Provide the (X, Y) coordinate of the cell's center where the given text is located.  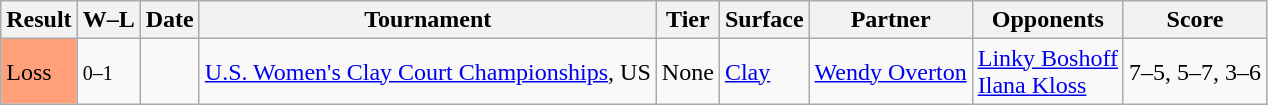
Date (170, 20)
Surface (764, 20)
Tournament (428, 20)
U.S. Women's Clay Court Championships, US (428, 72)
Tier (688, 20)
Clay (764, 72)
None (688, 72)
Score (1194, 20)
Wendy Overton (890, 72)
W–L (108, 20)
Opponents (1048, 20)
Result (39, 20)
7–5, 5–7, 3–6 (1194, 72)
Partner (890, 20)
Loss (39, 72)
Linky Boshoff Ilana Kloss (1048, 72)
0–1 (108, 72)
